Find where the given text appears and provide that cell's center as [x, y] coordinate. 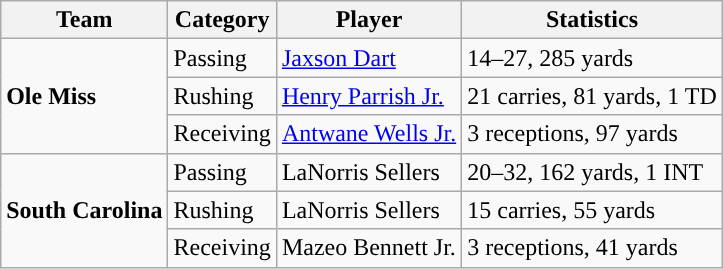
Statistics [592, 20]
Team [84, 20]
14–27, 285 yards [592, 58]
15 carries, 55 yards [592, 210]
20–32, 162 yards, 1 INT [592, 172]
Category [222, 20]
Ole Miss [84, 96]
3 receptions, 41 yards [592, 248]
Mazeo Bennett Jr. [368, 248]
3 receptions, 97 yards [592, 134]
Jaxson Dart [368, 58]
Antwane Wells Jr. [368, 134]
Henry Parrish Jr. [368, 96]
21 carries, 81 yards, 1 TD [592, 96]
South Carolina [84, 210]
Player [368, 20]
